Determine the [x, y] coordinate at the center of the cell enclosing the given text.  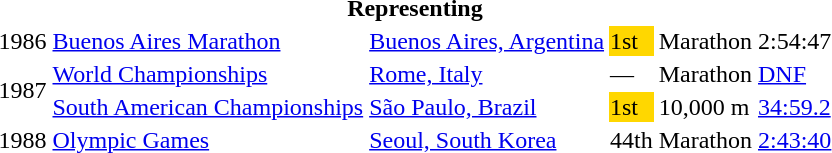
South American Championships [208, 107]
10,000 m [705, 107]
World Championships [208, 74]
— [632, 74]
São Paulo, Brazil [487, 107]
Buenos Aires, Argentina [487, 41]
Buenos Aires Marathon [208, 41]
Rome, Italy [487, 74]
